Extract the [x, y] coordinate from the center of the cell holding the provided text.  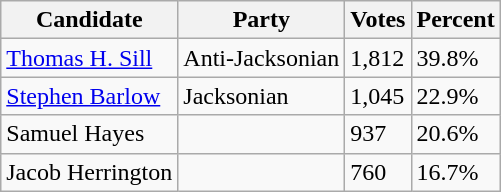
39.8% [456, 58]
937 [378, 134]
20.6% [456, 134]
1,812 [378, 58]
22.9% [456, 96]
Thomas H. Sill [90, 58]
760 [378, 172]
Candidate [90, 20]
Samuel Hayes [90, 134]
16.7% [456, 172]
1,045 [378, 96]
Jacksonian [262, 96]
Percent [456, 20]
Anti-Jacksonian [262, 58]
Party [262, 20]
Stephen Barlow [90, 96]
Votes [378, 20]
Jacob Herrington [90, 172]
